Locate the cell with the specified text and output its (x, y) center coordinate. 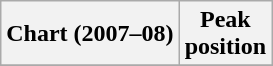
Chart (2007–08) (90, 34)
Peakposition (225, 34)
